Output the [X, Y] coordinate of the center of the cell containing the given text.  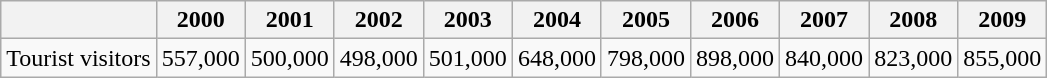
498,000 [378, 58]
Tourist visitors [78, 58]
648,000 [556, 58]
898,000 [736, 58]
798,000 [646, 58]
2004 [556, 20]
2001 [290, 20]
823,000 [914, 58]
2006 [736, 20]
2000 [200, 20]
855,000 [1002, 58]
2003 [468, 20]
840,000 [824, 58]
2007 [824, 20]
501,000 [468, 58]
500,000 [290, 58]
2008 [914, 20]
2005 [646, 20]
2002 [378, 20]
2009 [1002, 20]
557,000 [200, 58]
